Identify which cell holds the provided text, then report its [x, y] central coordinate. 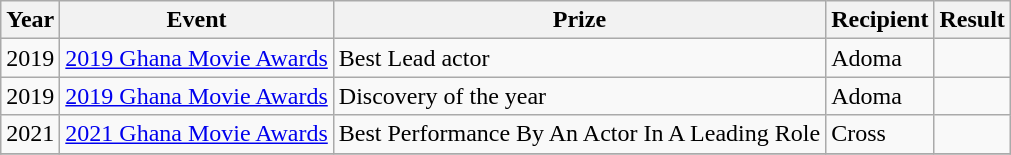
Discovery of the year [579, 96]
Best Lead actor [579, 58]
2021 Ghana Movie Awards [196, 134]
Year [30, 20]
Prize [579, 20]
2021 [30, 134]
Result [972, 20]
Event [196, 20]
Best Performance By An Actor In A Leading Role [579, 134]
Cross [880, 134]
Recipient [880, 20]
